Extract the (X, Y) coordinate from the center of the cell holding the provided text.  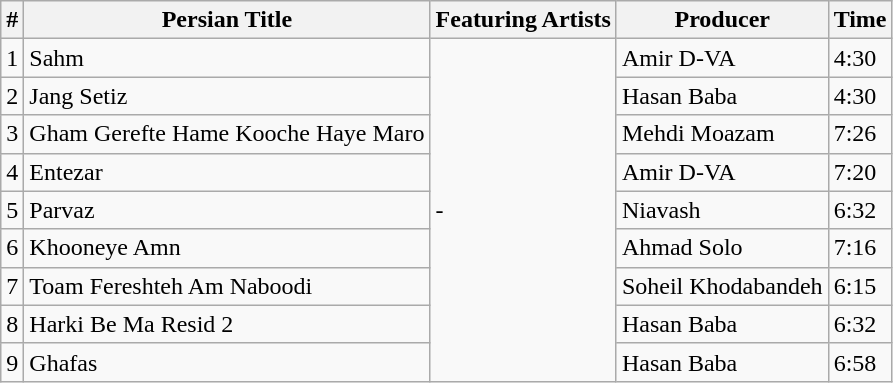
Ghafas (227, 362)
Khooneye Amn (227, 248)
7:26 (860, 134)
Soheil Khodabandeh (722, 286)
- (523, 210)
Sahm (227, 58)
7 (12, 286)
5 (12, 210)
Persian Title (227, 20)
6:58 (860, 362)
Toam Fereshteh Am Naboodi (227, 286)
Featuring Artists (523, 20)
Harki Be Ma Resid 2 (227, 324)
Gham Gerefte Hame Kooche Haye Maro (227, 134)
Niavash (722, 210)
2 (12, 96)
7:16 (860, 248)
# (12, 20)
3 (12, 134)
Producer (722, 20)
1 (12, 58)
Entezar (227, 172)
Mehdi Moazam (722, 134)
7:20 (860, 172)
Parvaz (227, 210)
9 (12, 362)
Jang Setiz (227, 96)
6 (12, 248)
Time (860, 20)
6:15 (860, 286)
8 (12, 324)
4 (12, 172)
Ahmad Solo (722, 248)
